For the text-containing cell, return its midpoint in [x, y] coordinate format. 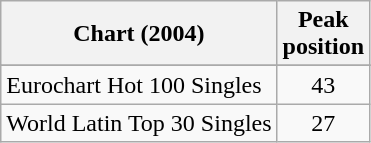
Peakposition [323, 34]
Chart (2004) [139, 34]
Eurochart Hot 100 Singles [139, 85]
27 [323, 123]
43 [323, 85]
World Latin Top 30 Singles [139, 123]
